Search for the cell housing the specified text and yield its [X, Y] center coordinate. 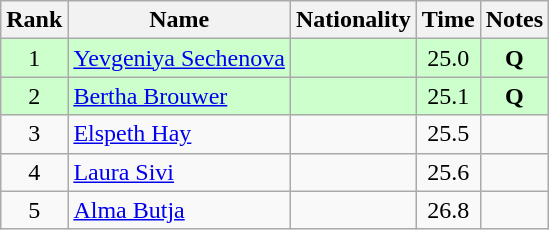
26.8 [448, 210]
Rank [34, 20]
4 [34, 172]
Bertha Brouwer [180, 96]
Time [448, 20]
Laura Sivi [180, 172]
Alma Butja [180, 210]
Elspeth Hay [180, 134]
2 [34, 96]
25.1 [448, 96]
5 [34, 210]
Nationality [353, 20]
25.6 [448, 172]
25.5 [448, 134]
3 [34, 134]
1 [34, 58]
Notes [514, 20]
Yevgeniya Sechenova [180, 58]
25.0 [448, 58]
Name [180, 20]
